Extract the [X, Y] coordinate from the center of the cell holding the provided text.  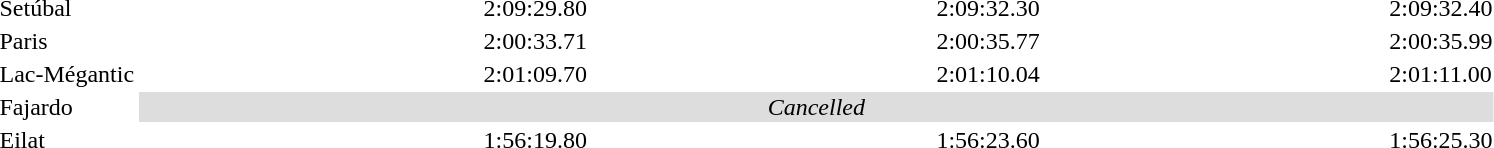
2:01:10.04 [988, 74]
2:00:35.77 [988, 41]
2:00:33.71 [535, 41]
2:01:11.00 [1441, 74]
2:01:09.70 [535, 74]
2:00:35.99 [1441, 41]
